Locate the cell with the specified text and output its (x, y) center coordinate. 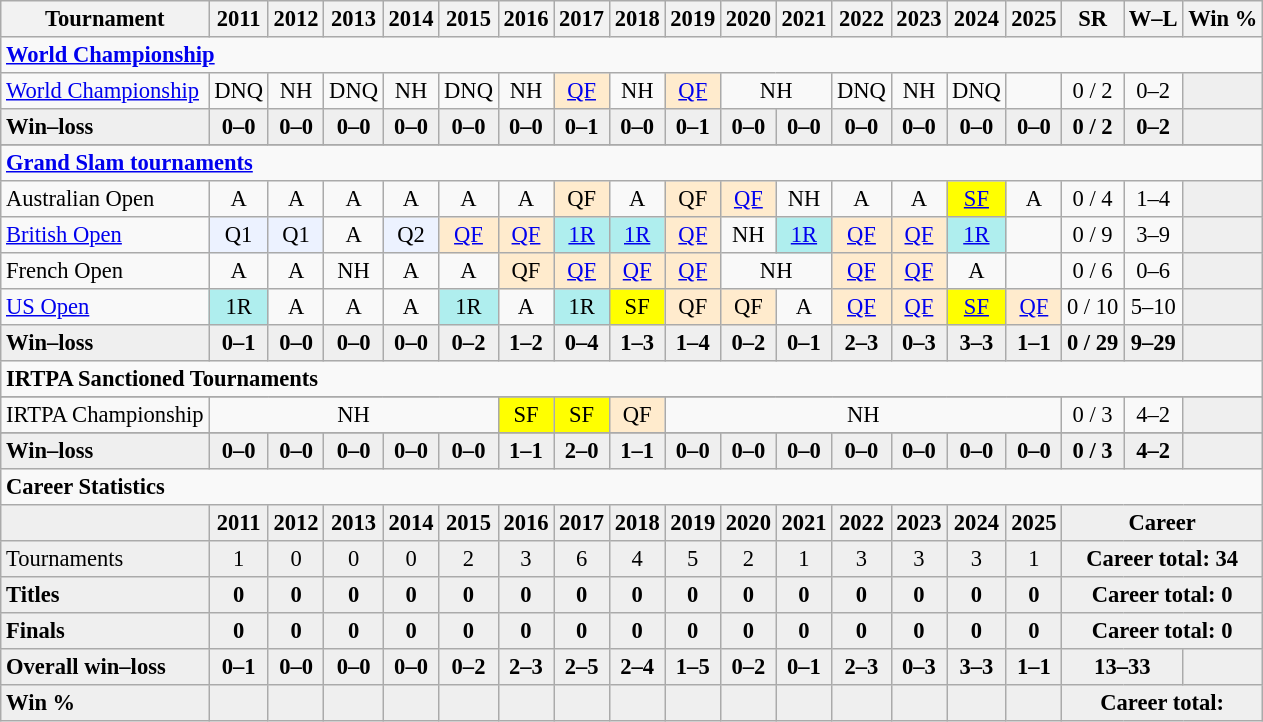
French Open (105, 271)
Overall win–loss (105, 667)
6 (582, 559)
Career total: (1162, 703)
0–4 (582, 343)
0 / 10 (1093, 307)
SR (1093, 19)
British Open (105, 235)
1–3 (637, 343)
2–4 (637, 667)
3–9 (1154, 235)
Career Statistics (632, 487)
1–5 (693, 667)
0 / 6 (1093, 271)
Tournaments (105, 559)
Career total: 34 (1162, 559)
13–33 (1122, 667)
5 (693, 559)
0–6 (1154, 271)
Finals (105, 631)
IRTPA Sanctioned Tournaments (632, 379)
0 / 4 (1093, 199)
2–0 (582, 451)
5–10 (1154, 307)
Australian Open (105, 199)
1–2 (526, 343)
Career (1162, 523)
IRTPA Championship (105, 415)
Titles (105, 595)
US Open (105, 307)
2–5 (582, 667)
Tournament (105, 19)
0 / 29 (1093, 343)
Grand Slam tournaments (632, 163)
9–29 (1154, 343)
4 (637, 559)
Q2 (411, 235)
W–L (1154, 19)
0 / 9 (1093, 235)
